Capture the cell that displays the provided text and extract its [x, y] central coordinate. 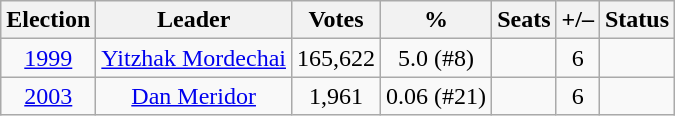
% [436, 20]
0.06 (#21) [436, 96]
5.0 (#8) [436, 58]
Seats [524, 20]
2003 [48, 96]
Leader [194, 20]
165,622 [336, 58]
Election [48, 20]
Yitzhak Mordechai [194, 58]
Votes [336, 20]
Dan Meridor [194, 96]
1,961 [336, 96]
Status [636, 20]
1999 [48, 58]
+/– [578, 20]
